Scan for the cell matching the given text and deliver its (X, Y) coordinate at center. 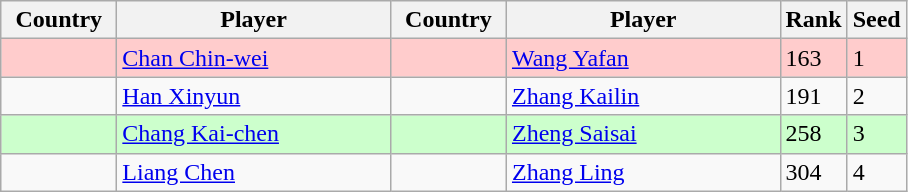
163 (814, 58)
Liang Chen (254, 172)
1 (876, 58)
Seed (876, 20)
Chang Kai-chen (254, 134)
Han Xinyun (254, 96)
Rank (814, 20)
Zheng Saisai (643, 134)
Wang Yafan (643, 58)
2 (876, 96)
Chan Chin-wei (254, 58)
Zhang Kailin (643, 96)
4 (876, 172)
191 (814, 96)
258 (814, 134)
3 (876, 134)
304 (814, 172)
Zhang Ling (643, 172)
